Search for the cell housing the specified text and yield its (X, Y) center coordinate. 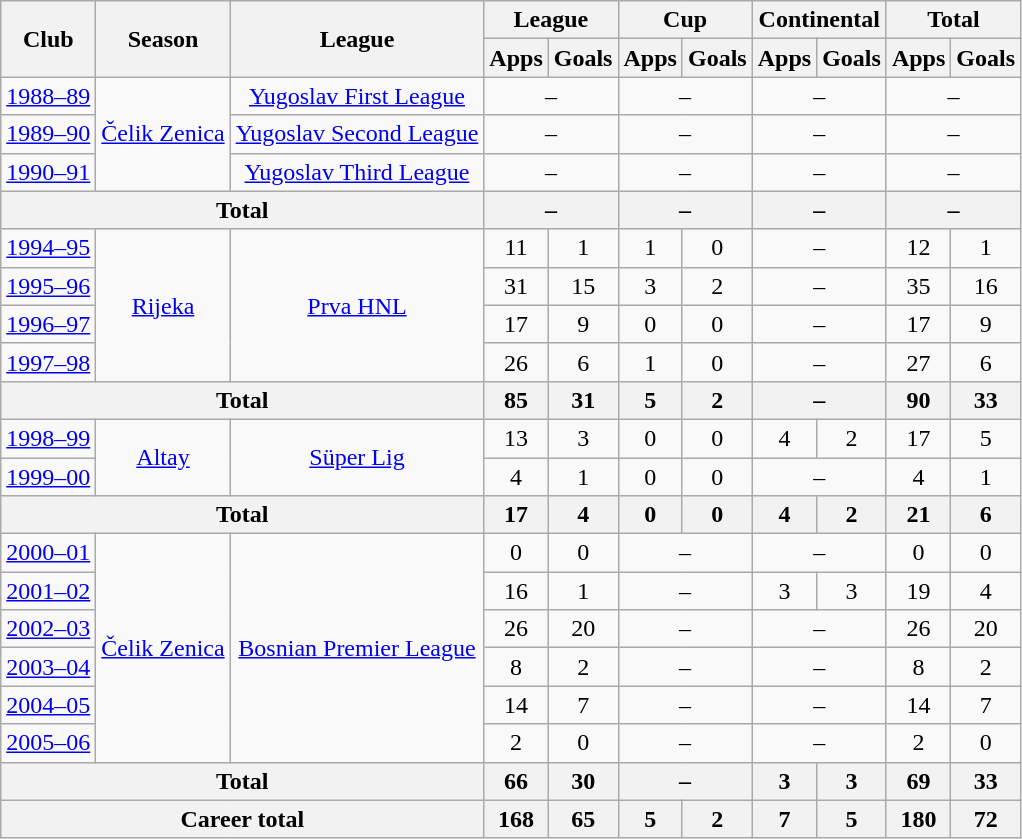
2002–03 (48, 629)
1997–98 (48, 362)
2000–01 (48, 553)
Career total (242, 819)
Continental (819, 20)
11 (516, 248)
21 (918, 515)
1988–89 (48, 96)
Bosnian Premier League (357, 648)
72 (986, 819)
2001–02 (48, 591)
35 (918, 286)
Yugoslav Second League (357, 134)
Altay (163, 457)
1989–90 (48, 134)
1994–95 (48, 248)
Cup (685, 20)
Season (163, 39)
30 (583, 781)
1995–96 (48, 286)
Yugoslav First League (357, 96)
180 (918, 819)
Yugoslav Third League (357, 172)
2004–05 (48, 705)
Club (48, 39)
1998–99 (48, 438)
66 (516, 781)
27 (918, 362)
Prva HNL (357, 305)
90 (918, 400)
12 (918, 248)
2003–04 (48, 667)
Süper Lig (357, 457)
1996–97 (48, 324)
Rijeka (163, 305)
85 (516, 400)
69 (918, 781)
15 (583, 286)
2005–06 (48, 743)
168 (516, 819)
1990–91 (48, 172)
13 (516, 438)
1999–00 (48, 477)
65 (583, 819)
19 (918, 591)
